Scan for the cell matching the given text and deliver its (x, y) coordinate at center. 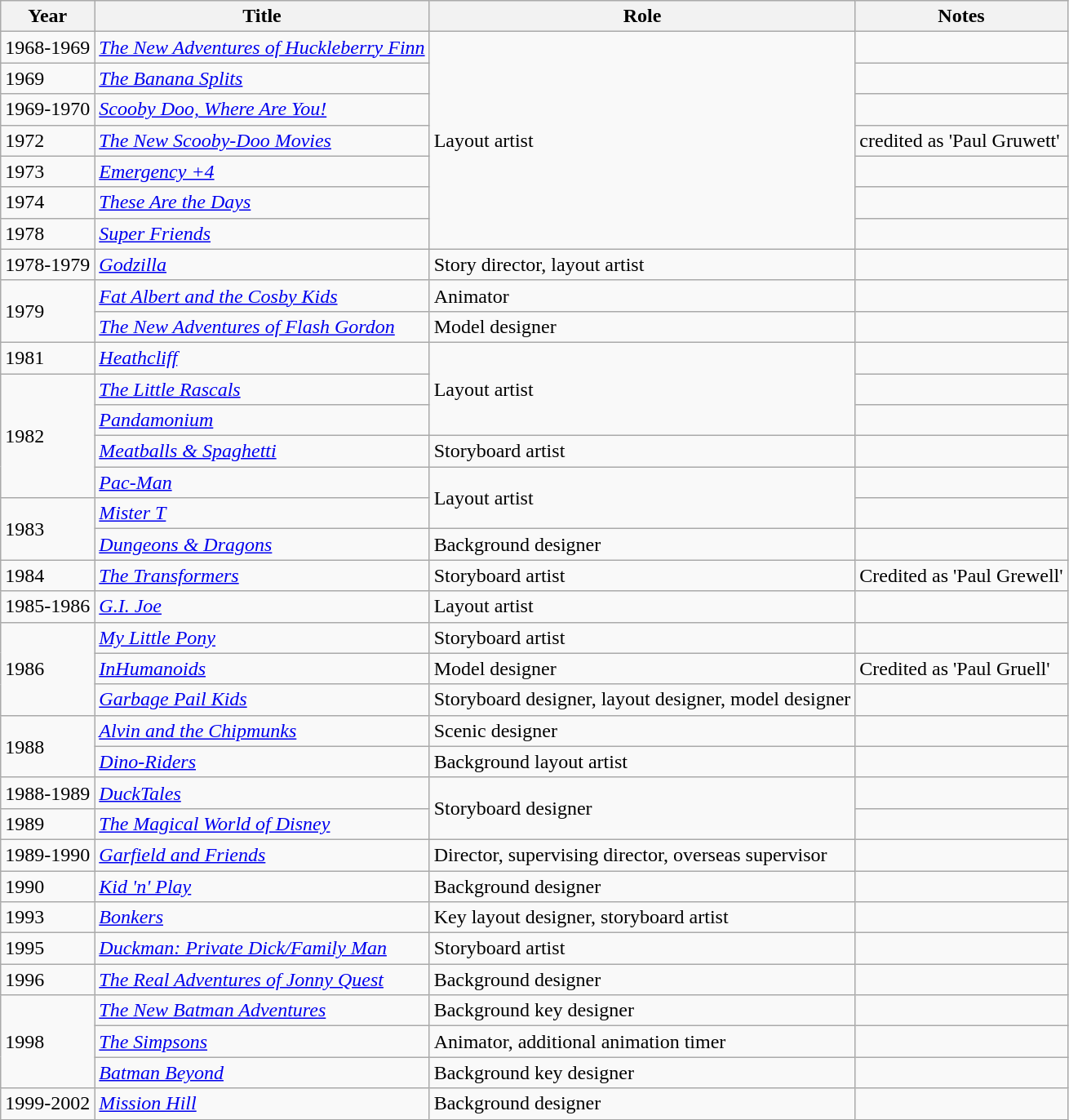
Role (642, 16)
1978 (47, 233)
1981 (47, 358)
Animator, additional animation timer (642, 1042)
Fat Albert and the Cosby Kids (262, 296)
Godzilla (262, 264)
Dungeons & Dragons (262, 544)
The New Adventures of Huckleberry Finn (262, 47)
1990 (47, 886)
The Banana Splits (262, 78)
Animator (642, 296)
Year (47, 16)
1998 (47, 1042)
Garfield and Friends (262, 855)
Pac-Man (262, 482)
Bonkers (262, 918)
1968-1969 (47, 47)
1982 (47, 436)
DuckTales (262, 793)
Pandamonium (262, 420)
Super Friends (262, 233)
1988-1989 (47, 793)
1993 (47, 918)
G.I. Joe (262, 607)
Storyboard designer (642, 808)
Title (262, 16)
Background layout artist (642, 762)
The New Batman Adventures (262, 1011)
Dino-Riders (262, 762)
Scenic designer (642, 731)
Credited as 'Paul Grewell' (961, 576)
Alvin and the Chipmunks (262, 731)
1984 (47, 576)
1974 (47, 202)
Story director, layout artist (642, 264)
InHumanoids (262, 669)
1995 (47, 949)
1999-2002 (47, 1104)
Key layout designer, storyboard artist (642, 918)
The New Adventures of Flash Gordon (262, 327)
1996 (47, 980)
The Magical World of Disney (262, 824)
credited as 'Paul Gruwett' (961, 140)
Kid 'n' Play (262, 886)
My Little Pony (262, 638)
Notes (961, 16)
Credited as 'Paul Gruell' (961, 669)
Scooby Doo, Where Are You! (262, 109)
The Real Adventures of Jonny Quest (262, 980)
1973 (47, 171)
1985-1986 (47, 607)
The New Scooby-Doo Movies (262, 140)
Mission Hill (262, 1104)
1983 (47, 529)
1989 (47, 824)
Mister T (262, 513)
The Little Rascals (262, 389)
Director, supervising director, overseas supervisor (642, 855)
Storyboard designer, layout designer, model designer (642, 700)
Meatballs & Spaghetti (262, 451)
1979 (47, 311)
1969-1970 (47, 109)
1986 (47, 669)
1988 (47, 746)
Duckman: Private Dick/Family Man (262, 949)
These Are the Days (262, 202)
1972 (47, 140)
1989-1990 (47, 855)
1978-1979 (47, 264)
Batman Beyond (262, 1073)
1969 (47, 78)
The Simpsons (262, 1042)
Emergency +4 (262, 171)
Garbage Pail Kids (262, 700)
Heathcliff (262, 358)
The Transformers (262, 576)
